Provide the [x, y] coordinate of the cell's center where the given text is located.  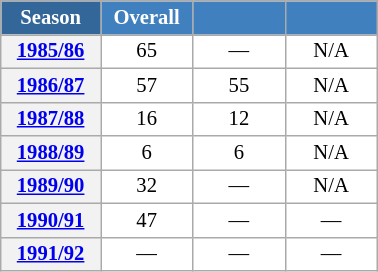
12 [239, 119]
1986/87 [51, 85]
1991/92 [51, 254]
55 [239, 85]
57 [146, 85]
1987/88 [51, 119]
1988/89 [51, 153]
32 [146, 186]
Season [51, 17]
16 [146, 119]
1985/86 [51, 51]
47 [146, 220]
65 [146, 51]
1990/91 [51, 220]
Overall [146, 17]
1989/90 [51, 186]
